Pinpoint the cell where the given text exists, returning its (X, Y) midpoint coordinate. 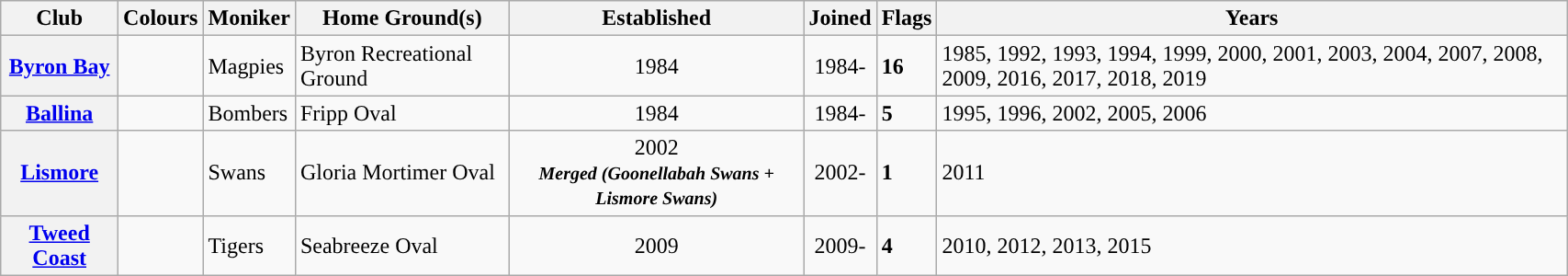
Bombers (249, 113)
Colours (161, 18)
Moniker (249, 18)
2010, 2012, 2013, 2015 (1252, 245)
Gloria Mortimer Oval (402, 173)
1985, 1992, 1993, 1994, 1999, 2000, 2001, 2003, 2004, 2007, 2008, 2009, 2016, 2017, 2018, 2019 (1252, 66)
Tigers (249, 245)
16 (907, 66)
Lismore (60, 173)
Ballina (60, 113)
4 (907, 245)
1 (907, 173)
Flags (907, 18)
Home Ground(s) (402, 18)
2009- (840, 245)
Magpies (249, 66)
Byron Recreational Ground (402, 66)
Years (1252, 18)
2009 (656, 245)
Club (60, 18)
5 (907, 113)
2002- (840, 173)
Established (656, 18)
Joined (840, 18)
Swans (249, 173)
Fripp Oval (402, 113)
Seabreeze Oval (402, 245)
1995, 1996, 2002, 2005, 2006 (1252, 113)
2002Merged (Goonellabah Swans + Lismore Swans) (656, 173)
2011 (1252, 173)
Byron Bay (60, 66)
Tweed Coast (60, 245)
